Locate the cell with the specified text and output its (x, y) center coordinate. 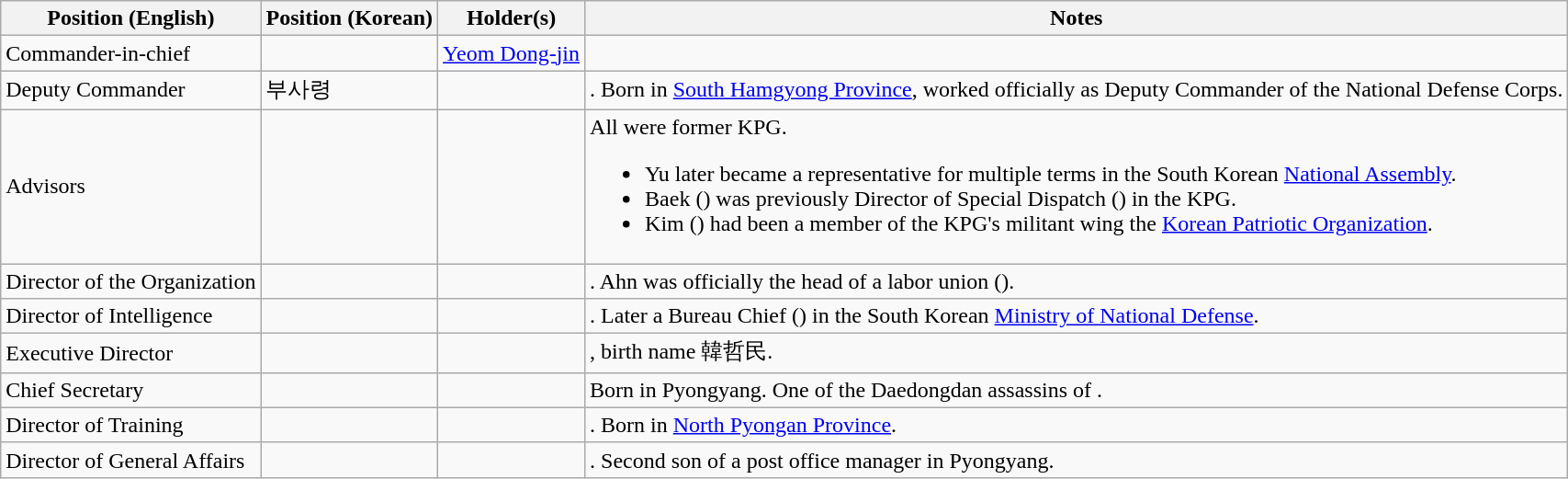
Position (English) (130, 18)
. Born in South Hamgyong Province, worked officially as Deputy Commander of the National Defense Corps. (1077, 90)
Notes (1077, 18)
Position (Korean) (349, 18)
. Ahn was officially the head of a labor union (). (1077, 280)
, birth name 韓哲民. (1077, 353)
Yeom Dong-jin (512, 53)
부사령 (349, 90)
Advisors (130, 186)
. Later a Bureau Chief () in the South Korean Ministry of National Defense. (1077, 316)
Executive Director (130, 353)
Holder(s) (512, 18)
Director of Training (130, 425)
Director of General Affairs (130, 460)
Commander-in-chief (130, 53)
Director of Intelligence (130, 316)
Deputy Commander (130, 90)
Chief Secretary (130, 390)
Director of the Organization (130, 280)
Born in Pyongyang. One of the Daedongdan assassins of . (1077, 390)
. Second son of a post office manager in Pyongyang. (1077, 460)
. Born in North Pyongan Province. (1077, 425)
